Output the [x, y] coordinate of the center of the cell containing the given text.  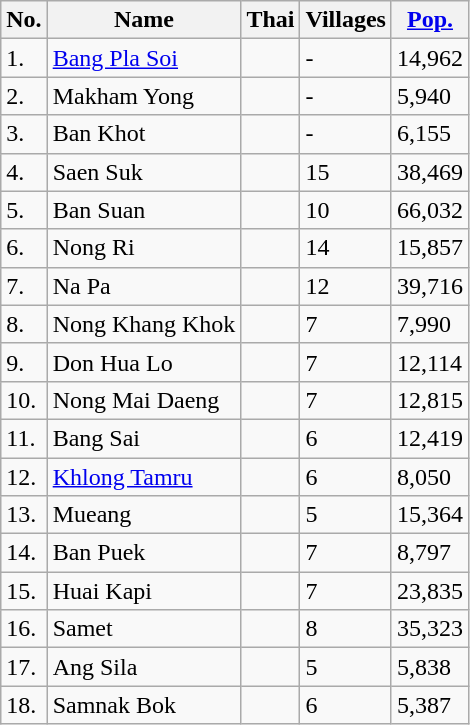
Ban Puek [144, 553]
No. [24, 20]
Bang Sai [144, 438]
5. [24, 210]
6. [24, 248]
12 [346, 286]
15,364 [430, 515]
2. [24, 96]
Ban Suan [144, 210]
12. [24, 477]
12,815 [430, 400]
3. [24, 134]
Nong Ri [144, 248]
Khlong Tamru [144, 477]
4. [24, 172]
Makham Yong [144, 96]
66,032 [430, 210]
7. [24, 286]
Nong Mai Daeng [144, 400]
15. [24, 591]
35,323 [430, 629]
1. [24, 58]
Saen Suk [144, 172]
10. [24, 400]
Thai [270, 20]
5,940 [430, 96]
12,419 [430, 438]
15 [346, 172]
Ban Khot [144, 134]
Mueang [144, 515]
38,469 [430, 172]
Nong Khang Khok [144, 324]
14. [24, 553]
Samnak Bok [144, 705]
Pop. [430, 20]
12,114 [430, 362]
9. [24, 362]
23,835 [430, 591]
18. [24, 705]
Ang Sila [144, 667]
8,050 [430, 477]
6,155 [430, 134]
Samet [144, 629]
Don Hua Lo [144, 362]
Bang Pla Soi [144, 58]
15,857 [430, 248]
17. [24, 667]
Villages [346, 20]
13. [24, 515]
14,962 [430, 58]
5,838 [430, 667]
Na Pa [144, 286]
5,387 [430, 705]
7,990 [430, 324]
8 [346, 629]
10 [346, 210]
Huai Kapi [144, 591]
39,716 [430, 286]
8,797 [430, 553]
8. [24, 324]
14 [346, 248]
11. [24, 438]
Name [144, 20]
16. [24, 629]
